Extract the (x, y) coordinate from the center of the cell holding the provided text.  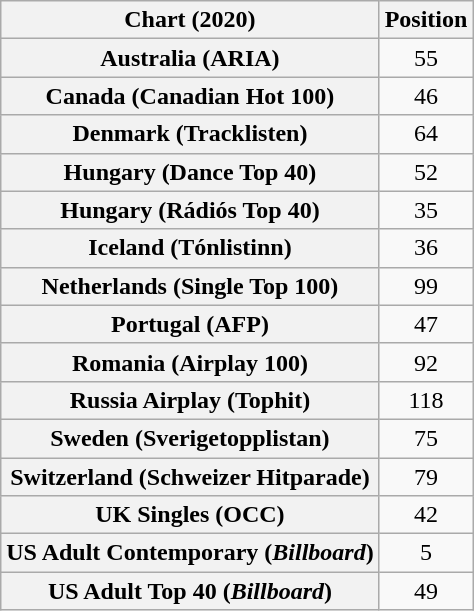
99 (426, 286)
Australia (ARIA) (190, 58)
42 (426, 515)
35 (426, 210)
5 (426, 553)
Romania (Airplay 100) (190, 362)
US Adult Top 40 (Billboard) (190, 591)
47 (426, 324)
75 (426, 438)
36 (426, 248)
46 (426, 96)
Position (426, 20)
52 (426, 172)
Netherlands (Single Top 100) (190, 286)
64 (426, 134)
55 (426, 58)
118 (426, 400)
79 (426, 477)
49 (426, 591)
Iceland (Tónlistinn) (190, 248)
Hungary (Dance Top 40) (190, 172)
Chart (2020) (190, 20)
Portugal (AFP) (190, 324)
US Adult Contemporary (Billboard) (190, 553)
Sweden (Sverigetopplistan) (190, 438)
Denmark (Tracklisten) (190, 134)
Hungary (Rádiós Top 40) (190, 210)
Canada (Canadian Hot 100) (190, 96)
UK Singles (OCC) (190, 515)
Switzerland (Schweizer Hitparade) (190, 477)
Russia Airplay (Tophit) (190, 400)
92 (426, 362)
